Scan for the cell matching the given text and deliver its (X, Y) coordinate at center. 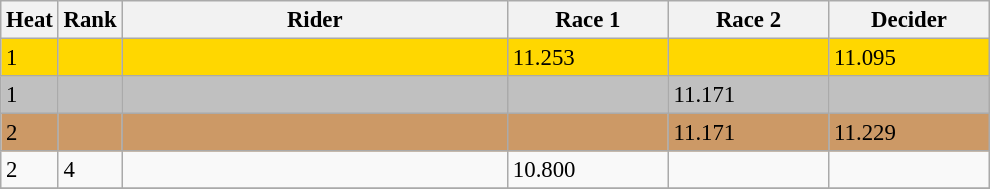
Rider (315, 20)
Race 1 (588, 20)
4 (90, 170)
11.095 (910, 58)
Rank (90, 20)
Decider (910, 20)
11.253 (588, 58)
Heat (30, 20)
Race 2 (748, 20)
10.800 (588, 170)
11.229 (910, 133)
